Pinpoint the cell where the given text exists, returning its (x, y) midpoint coordinate. 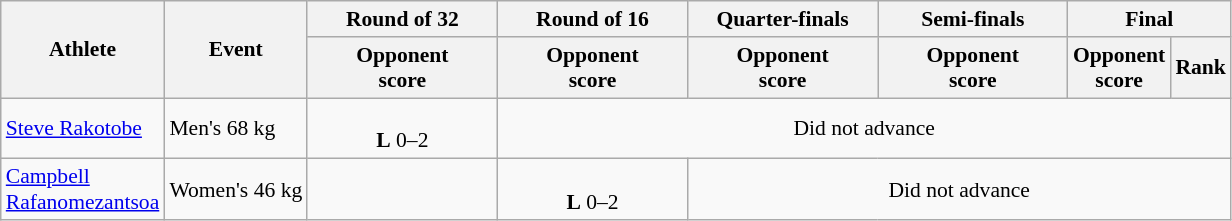
Athlete (83, 50)
Quarter-finals (783, 19)
Men's 68 kg (236, 128)
Rank (1200, 68)
Steve Rakotobe (83, 128)
Round of 32 (402, 19)
Final (1150, 19)
Round of 16 (592, 19)
Women's 46 kg (236, 190)
Semi-finals (973, 19)
Campbell Rafanomezantsoa (83, 190)
Event (236, 50)
